For the text-containing cell, return its midpoint in [X, Y] coordinate format. 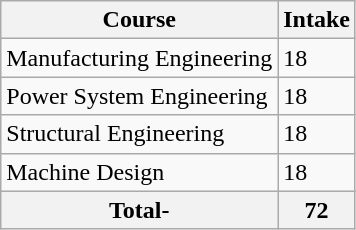
Power System Engineering [140, 96]
Manufacturing Engineering [140, 58]
Machine Design [140, 172]
72 [317, 210]
Structural Engineering [140, 134]
Intake [317, 20]
Course [140, 20]
Total- [140, 210]
